Extract the [x, y] coordinate from the center of the cell holding the provided text.  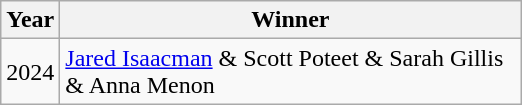
Winner [290, 20]
Year [30, 20]
Jared Isaacman & Scott Poteet & Sarah Gillis & Anna Menon [290, 72]
2024 [30, 72]
